Find where the given text appears and provide that cell's center as [x, y] coordinate. 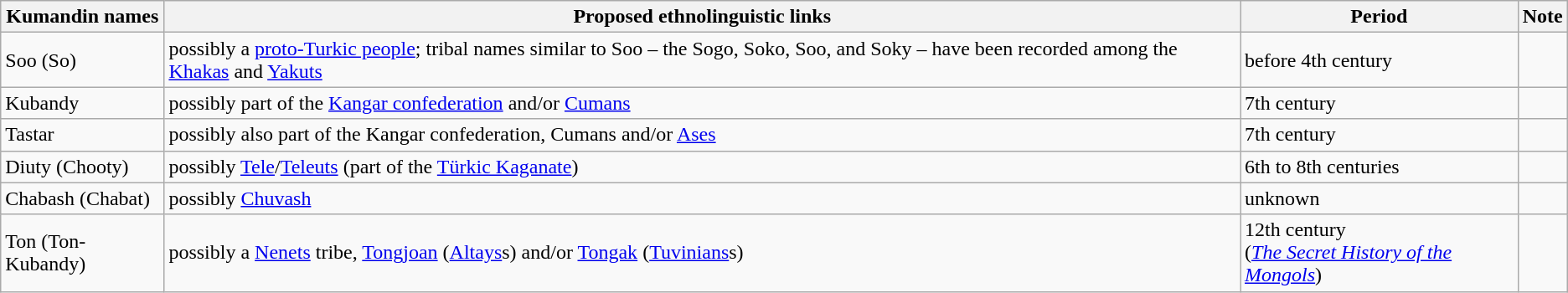
possibly Tele/Teleuts (part of the Türkic Kaganate) [702, 167]
Ton (Ton-Kubandy) [82, 253]
Kubandy [82, 103]
unknown [1380, 198]
Chabash (Chabat) [82, 198]
possibly a proto-Turkic people; tribal names similar to Soo – the Sogo, Soko, Soo, and Soky – have been recorded among the Khakas and Yakuts [702, 60]
Soo (So) [82, 60]
before 4th century [1380, 60]
12th century (The Secret History of the Mongols) [1380, 253]
6th to 8th centuries [1380, 167]
Tastar [82, 135]
Diuty (Chooty) [82, 167]
possibly part of the Kangar confederation and/or Cumans [702, 103]
Period [1380, 17]
Kumandin names [82, 17]
Note [1543, 17]
Proposed ethnolinguistic links [702, 17]
possibly a Nenets tribe, Tongjoan (Altayss) and/or Tongak (Tuvinianss) [702, 253]
possibly also part of the Kangar confederation, Cumans and/or Ases [702, 135]
possibly Chuvash [702, 198]
